Determine the (x, y) coordinate at the center of the cell enclosing the given text.  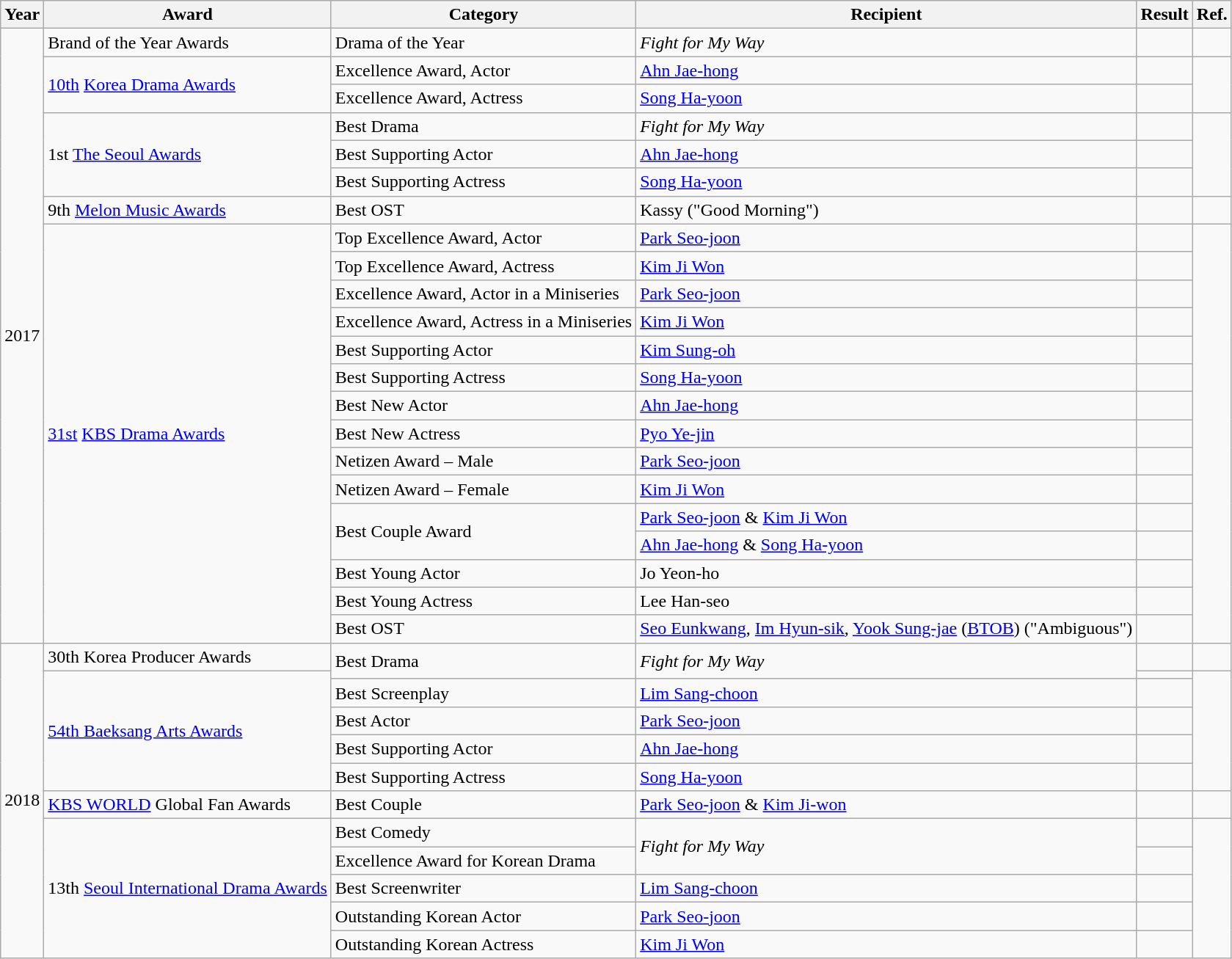
54th Baeksang Arts Awards (188, 731)
Award (188, 15)
Drama of the Year (483, 43)
Best New Actress (483, 434)
Ref. (1212, 15)
1st The Seoul Awards (188, 154)
30th Korea Producer Awards (188, 657)
Jo Yeon-ho (886, 573)
9th Melon Music Awards (188, 210)
Best Young Actor (483, 573)
Top Excellence Award, Actor (483, 238)
Best Couple Award (483, 531)
KBS WORLD Global Fan Awards (188, 805)
Year (22, 15)
2018 (22, 801)
Best Screenplay (483, 693)
Excellence Award for Korean Drama (483, 861)
Ahn Jae-hong & Song Ha-yoon (886, 545)
Best Couple (483, 805)
Kassy ("Good Morning") (886, 210)
Best Actor (483, 721)
Result (1164, 15)
Netizen Award – Male (483, 462)
Best New Actor (483, 406)
Best Screenwriter (483, 889)
Outstanding Korean Actor (483, 916)
Excellence Award, Actor in a Miniseries (483, 293)
Brand of the Year Awards (188, 43)
10th Korea Drama Awards (188, 84)
Park Seo-joon & Kim Ji-won (886, 805)
Kim Sung-oh (886, 350)
Best Young Actress (483, 601)
Excellence Award, Actor (483, 70)
Category (483, 15)
Top Excellence Award, Actress (483, 266)
Excellence Award, Actress in a Miniseries (483, 321)
Netizen Award – Female (483, 489)
Excellence Award, Actress (483, 98)
Lee Han-seo (886, 601)
Best Comedy (483, 833)
13th Seoul International Drama Awards (188, 889)
Outstanding Korean Actress (483, 944)
Park Seo-joon & Kim Ji Won (886, 517)
Seo Eunkwang, Im Hyun-sik, Yook Sung-jae (BTOB) ("Ambiguous") (886, 629)
31st KBS Drama Awards (188, 433)
2017 (22, 336)
Recipient (886, 15)
Pyo Ye-jin (886, 434)
